Extract the (X, Y) coordinate from the center of the cell holding the provided text.  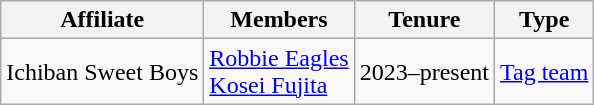
Robbie EaglesKosei Fujita (279, 72)
Ichiban Sweet Boys (102, 72)
Tag team (544, 72)
2023–present (424, 72)
Tenure (424, 20)
Type (544, 20)
Affiliate (102, 20)
Members (279, 20)
